Detect which cell encompasses the target text, then output its [x, y] center coordinate. 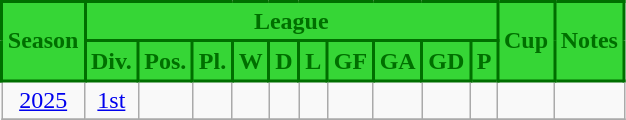
GA [398, 61]
2025 [44, 100]
Notes [589, 42]
1st [112, 100]
Cup [526, 42]
Pos. [166, 61]
GF [350, 61]
W [250, 61]
Season [44, 42]
League [292, 22]
L [314, 61]
D [284, 61]
P [484, 61]
Div. [112, 61]
Pl. [213, 61]
GD [446, 61]
